Return (x, y) of the center of cell containing provided text 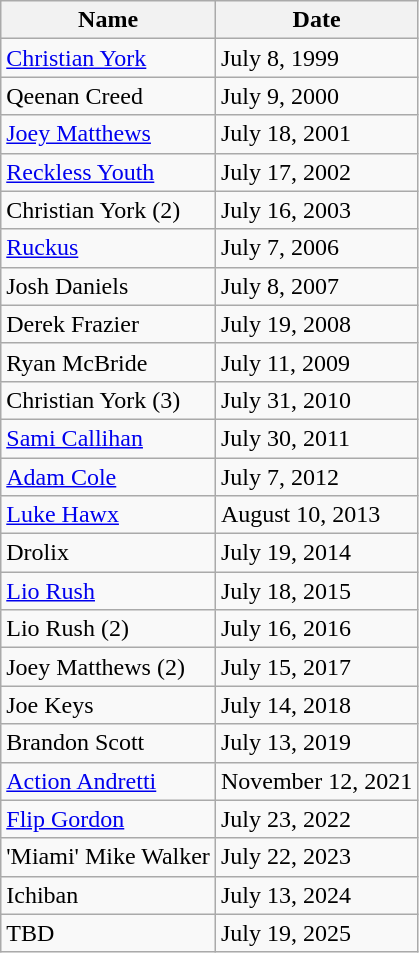
Derek Frazier (108, 324)
Christian York (108, 58)
Ichiban (108, 895)
Lio Rush (2) (108, 629)
'Miami' Mike Walker (108, 857)
July 19, 2025 (316, 933)
July 19, 2014 (316, 553)
Joey Matthews (108, 134)
Ruckus (108, 248)
TBD (108, 933)
July 19, 2008 (316, 324)
Christian York (3) (108, 400)
Date (316, 20)
Ryan McBride (108, 362)
July 16, 2016 (316, 629)
Christian York (2) (108, 210)
July 15, 2017 (316, 667)
July 8, 2007 (316, 286)
July 9, 2000 (316, 96)
Josh Daniels (108, 286)
Action Andretti (108, 781)
Flip Gordon (108, 819)
Qeenan Creed (108, 96)
July 18, 2001 (316, 134)
November 12, 2021 (316, 781)
July 7, 2012 (316, 477)
July 8, 1999 (316, 58)
July 11, 2009 (316, 362)
Adam Cole (108, 477)
Sami Callihan (108, 438)
Reckless Youth (108, 172)
July 22, 2023 (316, 857)
Luke Hawx (108, 515)
July 7, 2006 (316, 248)
July 18, 2015 (316, 591)
July 23, 2022 (316, 819)
Brandon Scott (108, 743)
Lio Rush (108, 591)
Joey Matthews (2) (108, 667)
July 14, 2018 (316, 705)
July 13, 2019 (316, 743)
August 10, 2013 (316, 515)
July 17, 2002 (316, 172)
July 30, 2011 (316, 438)
Joe Keys (108, 705)
July 13, 2024 (316, 895)
Name (108, 20)
July 31, 2010 (316, 400)
July 16, 2003 (316, 210)
Drolix (108, 553)
